Find where the given text appears and provide that cell's center as [X, Y] coordinate. 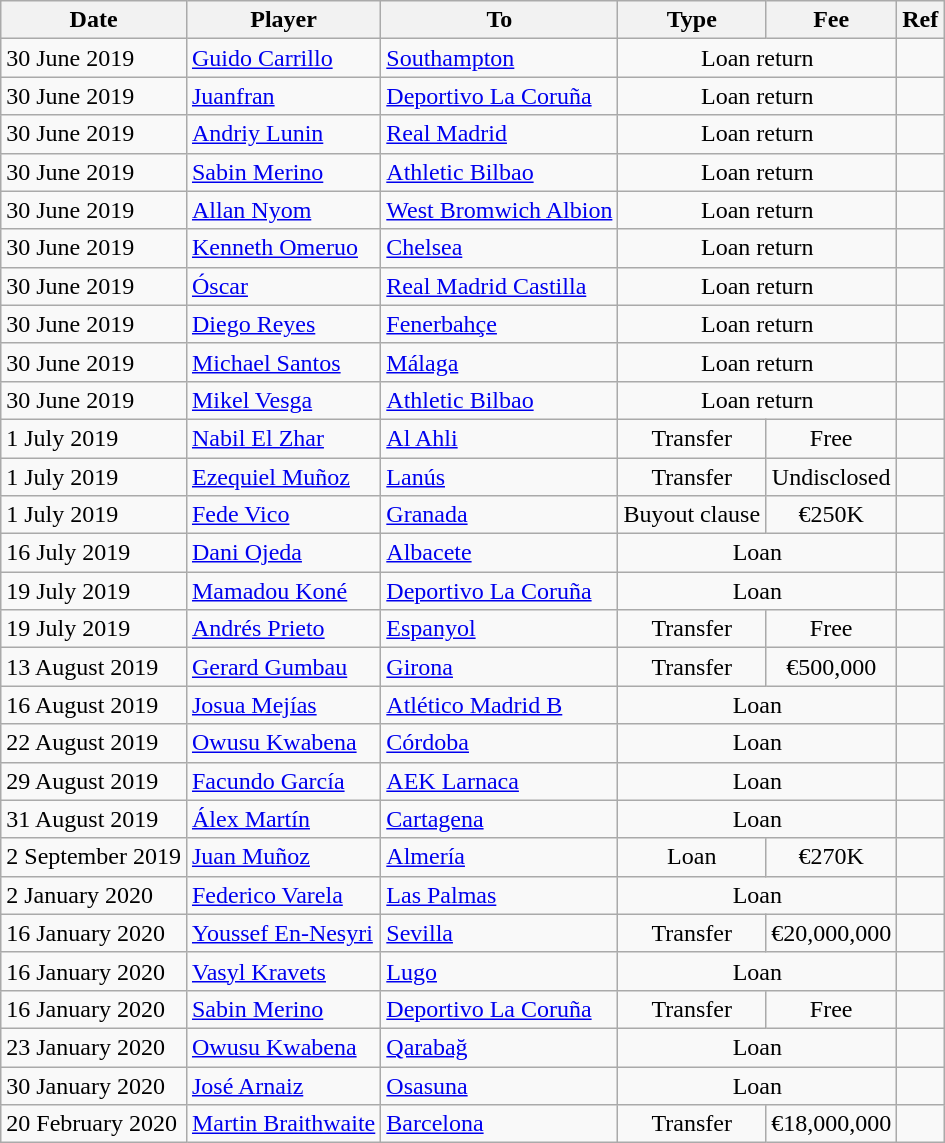
Fee [832, 20]
Lugo [500, 971]
Juanfran [283, 96]
Josua Mejías [283, 705]
€500,000 [832, 667]
23 January 2020 [94, 1047]
Federico Varela [283, 895]
Diego Reyes [283, 324]
2 January 2020 [94, 895]
Barcelona [500, 1124]
30 January 2020 [94, 1085]
Albacete [500, 553]
Álex Martín [283, 819]
Martin Braithwaite [283, 1124]
Facundo García [283, 781]
Las Palmas [500, 895]
16 August 2019 [94, 705]
16 July 2019 [94, 553]
Ref [920, 20]
Lanús [500, 477]
Dani Ojeda [283, 553]
Osasuna [500, 1085]
West Bromwich Albion [500, 210]
Guido Carrillo [283, 58]
Type [692, 20]
Fede Vico [283, 515]
2 September 2019 [94, 857]
Al Ahli [500, 438]
Buyout clause [692, 515]
Kenneth Omeruo [283, 248]
Mikel Vesga [283, 400]
Juan Muñoz [283, 857]
Qarabağ [500, 1047]
Allan Nyom [283, 210]
Fenerbahçe [500, 324]
To [500, 20]
Óscar [283, 286]
Atlético Madrid B [500, 705]
Sevilla [500, 933]
Date [94, 20]
22 August 2019 [94, 743]
Mamadou Koné [283, 591]
José Arnaiz [283, 1085]
31 August 2019 [94, 819]
Andriy Lunin [283, 134]
13 August 2019 [94, 667]
20 February 2020 [94, 1124]
€20,000,000 [832, 933]
Nabil El Zhar [283, 438]
Southampton [500, 58]
Granada [500, 515]
Youssef En-Nesyri [283, 933]
Andrés Prieto [283, 629]
Espanyol [500, 629]
29 August 2019 [94, 781]
Undisclosed [832, 477]
Almería [500, 857]
€270K [832, 857]
Vasyl Kravets [283, 971]
Chelsea [500, 248]
Michael Santos [283, 362]
AEK Larnaca [500, 781]
Player [283, 20]
Cartagena [500, 819]
Gerard Gumbau [283, 667]
Girona [500, 667]
Real Madrid [500, 134]
Córdoba [500, 743]
€250K [832, 515]
Real Madrid Castilla [500, 286]
Ezequiel Muñoz [283, 477]
€18,000,000 [832, 1124]
Málaga [500, 362]
